Determine the [x, y] coordinate at the center of the cell enclosing the given text.  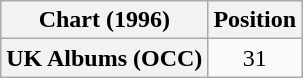
31 [255, 58]
Chart (1996) [104, 20]
Position [255, 20]
UK Albums (OCC) [104, 58]
